Return the [x, y] coordinate for the center point of the cell that contains the specified text.  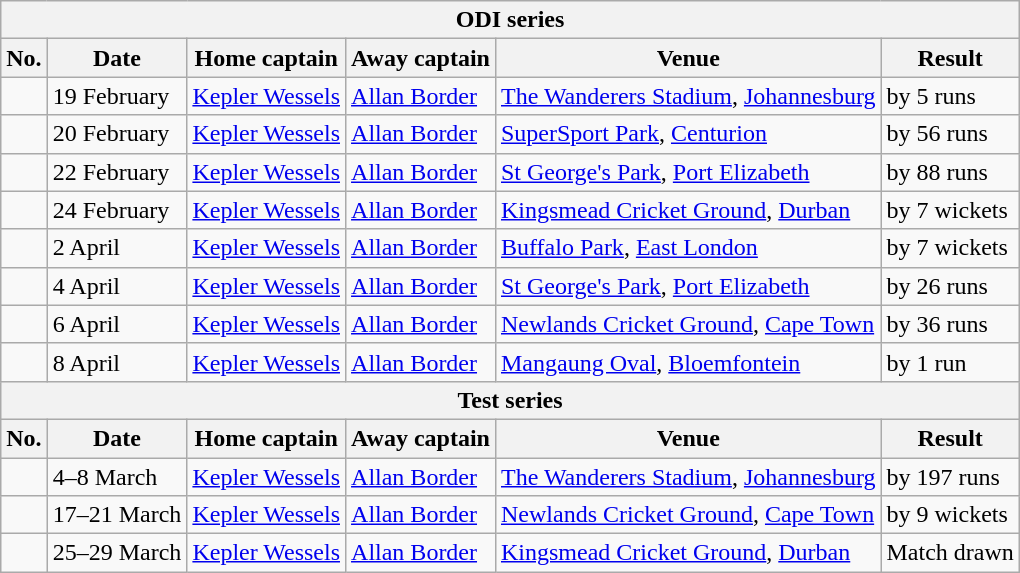
by 56 runs [950, 134]
ODI series [510, 20]
by 197 runs [950, 477]
4–8 March [117, 477]
Mangaung Oval, Bloemfontein [688, 362]
8 April [117, 362]
24 February [117, 210]
4 April [117, 286]
by 26 runs [950, 286]
SuperSport Park, Centurion [688, 134]
6 April [117, 324]
Test series [510, 400]
2 April [117, 248]
17–21 March [117, 515]
25–29 March [117, 553]
19 February [117, 96]
Buffalo Park, East London [688, 248]
by 9 wickets [950, 515]
by 1 run [950, 362]
by 5 runs [950, 96]
20 February [117, 134]
22 February [117, 172]
Match drawn [950, 553]
by 36 runs [950, 324]
by 88 runs [950, 172]
